Pinpoint the cell where the given text exists, returning its (x, y) midpoint coordinate. 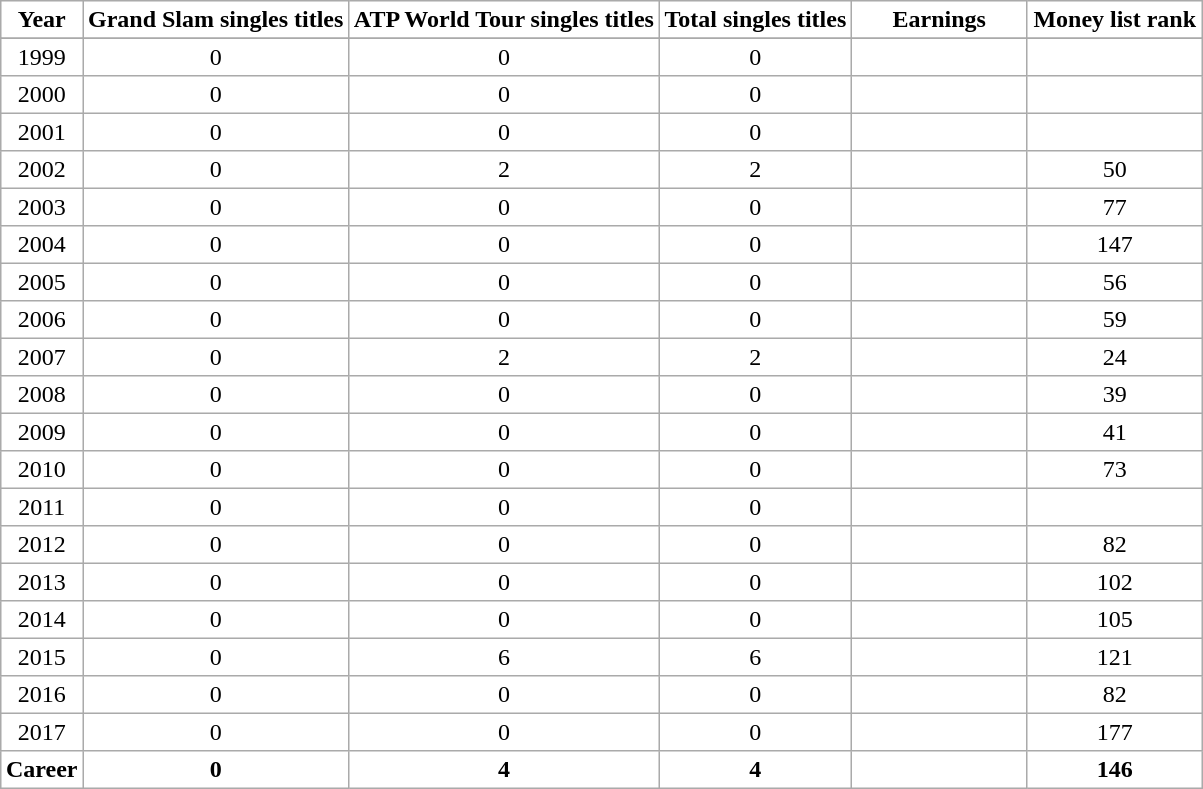
41 (1115, 432)
ATP World Tour singles titles (504, 20)
2017 (42, 732)
Grand Slam singles titles (216, 20)
Earnings (939, 20)
177 (1115, 732)
39 (1115, 395)
2008 (42, 395)
2005 (42, 282)
Year (42, 20)
2009 (42, 432)
102 (1115, 582)
2000 (42, 95)
2011 (42, 507)
2013 (42, 582)
2016 (42, 695)
2003 (42, 207)
105 (1115, 620)
2002 (42, 170)
121 (1115, 657)
59 (1115, 320)
24 (1115, 357)
2015 (42, 657)
Total singles titles (755, 20)
73 (1115, 470)
146 (1115, 770)
1999 (42, 57)
Money list rank (1115, 20)
2001 (42, 132)
Career (42, 770)
147 (1115, 245)
2010 (42, 470)
50 (1115, 170)
2006 (42, 320)
2007 (42, 357)
56 (1115, 282)
77 (1115, 207)
2004 (42, 245)
2012 (42, 545)
2014 (42, 620)
